Return (x, y) of the center of cell containing provided text 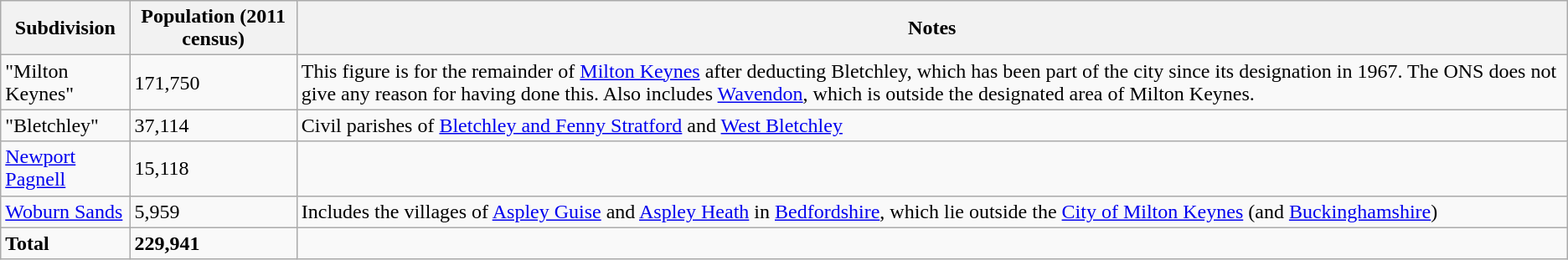
"Milton Keynes" (65, 82)
Subdivision (65, 28)
Newport Pagnell (65, 169)
Notes (931, 28)
Includes the villages of Aspley Guise and Aspley Heath in Bedfordshire, which lie outside the City of Milton Keynes (and Buckinghamshire) (931, 212)
Woburn Sands (65, 212)
229,941 (213, 243)
37,114 (213, 125)
15,118 (213, 169)
Civil parishes of Bletchley and Fenny Stratford and West Bletchley (931, 125)
5,959 (213, 212)
"Bletchley" (65, 125)
Population (2011 census) (213, 28)
171,750 (213, 82)
Total (65, 243)
